Find where the given text appears and provide that cell's center as [X, Y] coordinate. 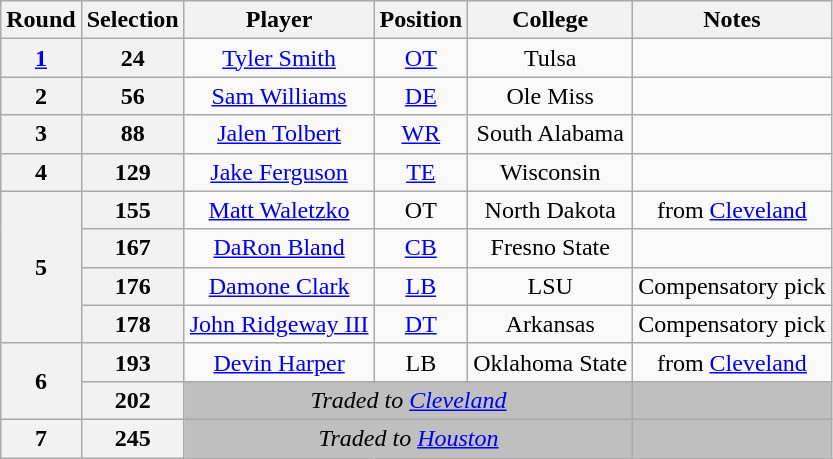
167 [132, 248]
24 [132, 58]
South Alabama [550, 134]
WR [421, 134]
Fresno State [550, 248]
Round [41, 20]
Jalen Tolbert [279, 134]
College [550, 20]
Tulsa [550, 58]
Arkansas [550, 324]
202 [132, 400]
TE [421, 172]
Sam Williams [279, 96]
245 [132, 438]
John Ridgeway III [279, 324]
5 [41, 267]
Devin Harper [279, 362]
Position [421, 20]
DT [421, 324]
Jake Ferguson [279, 172]
4 [41, 172]
Ole Miss [550, 96]
7 [41, 438]
193 [132, 362]
North Dakota [550, 210]
Tyler Smith [279, 58]
Damone Clark [279, 286]
56 [132, 96]
176 [132, 286]
LSU [550, 286]
Notes [732, 20]
129 [132, 172]
Traded to Houston [408, 438]
3 [41, 134]
2 [41, 96]
155 [132, 210]
Wisconsin [550, 172]
6 [41, 381]
Selection [132, 20]
Matt Waletzko [279, 210]
CB [421, 248]
DE [421, 96]
Traded to Cleveland [408, 400]
DaRon Bland [279, 248]
Oklahoma State [550, 362]
Player [279, 20]
1 [41, 58]
88 [132, 134]
178 [132, 324]
